Provide the [X, Y] coordinate of the cell's center where the given text is located.  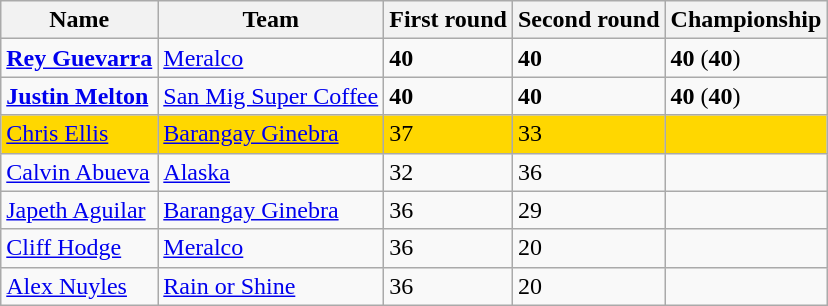
First round [448, 20]
Rain or Shine [271, 286]
Alex Nuyles [80, 286]
San Mig Super Coffee [271, 96]
Team [271, 20]
Rey Guevarra [80, 58]
Cliff Hodge [80, 248]
33 [588, 134]
32 [448, 172]
Justin Melton [80, 96]
29 [588, 210]
Second round [588, 20]
Chris Ellis [80, 134]
Calvin Abueva [80, 172]
Japeth Aguilar [80, 210]
Championship [746, 20]
Name [80, 20]
Alaska [271, 172]
37 [448, 134]
